For the text-containing cell, return its midpoint in (x, y) coordinate format. 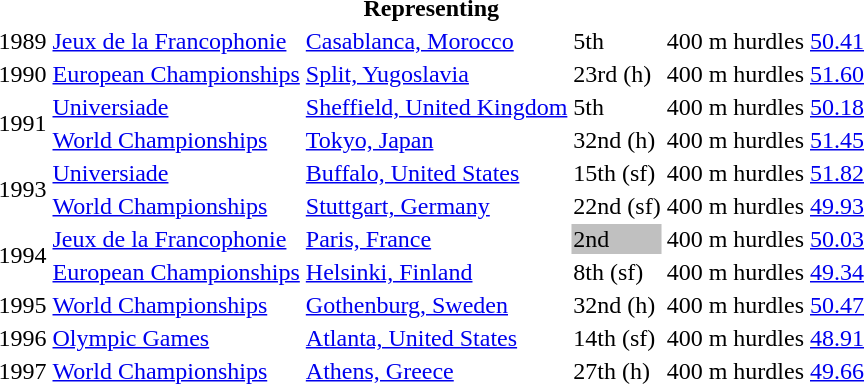
Atlanta, United States (436, 338)
23rd (h) (617, 74)
Buffalo, United States (436, 173)
22nd (sf) (617, 206)
14th (sf) (617, 338)
Casablanca, Morocco (436, 41)
15th (sf) (617, 173)
Olympic Games (176, 338)
8th (sf) (617, 272)
Split, Yugoslavia (436, 74)
Tokyo, Japan (436, 140)
Stuttgart, Germany (436, 206)
Helsinki, Finland (436, 272)
2nd (617, 239)
Sheffield, United Kingdom (436, 107)
Paris, France (436, 239)
Gothenburg, Sweden (436, 305)
